Search for the cell housing the specified text and yield its [x, y] center coordinate. 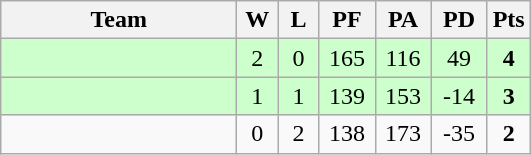
W [258, 20]
153 [403, 96]
PF [347, 20]
173 [403, 134]
PA [403, 20]
-35 [459, 134]
-14 [459, 96]
PD [459, 20]
116 [403, 58]
138 [347, 134]
139 [347, 96]
Team [119, 20]
165 [347, 58]
3 [508, 96]
4 [508, 58]
Pts [508, 20]
L [298, 20]
49 [459, 58]
